For the text-containing cell, return its midpoint in [X, Y] coordinate format. 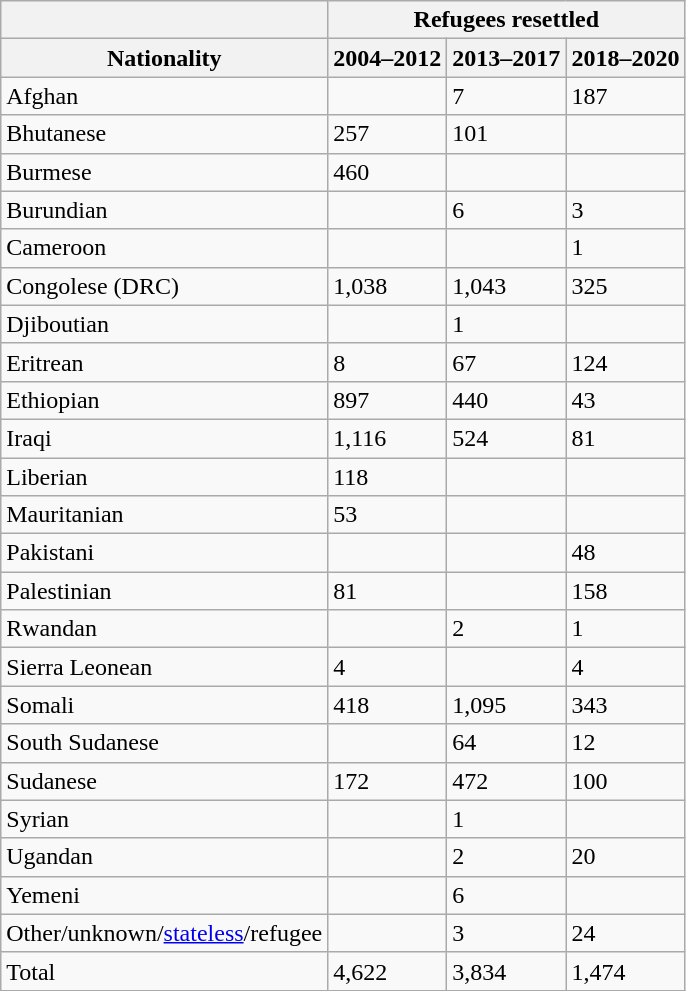
897 [388, 400]
Bhutanese [164, 134]
2004–2012 [388, 58]
Ethiopian [164, 400]
101 [506, 134]
Afghan [164, 96]
1,095 [506, 705]
12 [626, 743]
3,834 [506, 971]
53 [388, 515]
Ugandan [164, 857]
Total [164, 971]
1,474 [626, 971]
1,043 [506, 286]
Iraqi [164, 438]
67 [506, 362]
20 [626, 857]
Djiboutian [164, 324]
172 [388, 781]
Congolese (DRC) [164, 286]
418 [388, 705]
Refugees resettled [506, 20]
1,116 [388, 438]
325 [626, 286]
Burmese [164, 172]
524 [506, 438]
343 [626, 705]
2013–2017 [506, 58]
257 [388, 134]
124 [626, 362]
South Sudanese [164, 743]
4,622 [388, 971]
118 [388, 477]
460 [388, 172]
7 [506, 96]
Sierra Leonean [164, 667]
Yemeni [164, 895]
Palestinian [164, 591]
Liberian [164, 477]
187 [626, 96]
440 [506, 400]
24 [626, 933]
Eritrean [164, 362]
Other/unknown/stateless/refugee [164, 933]
48 [626, 553]
Syrian [164, 819]
100 [626, 781]
1,038 [388, 286]
Pakistani [164, 553]
43 [626, 400]
64 [506, 743]
Burundian [164, 210]
Nationality [164, 58]
472 [506, 781]
8 [388, 362]
Somali [164, 705]
Cameroon [164, 248]
Rwandan [164, 629]
158 [626, 591]
Mauritanian [164, 515]
2018–2020 [626, 58]
Sudanese [164, 781]
